Scan for the cell matching the given text and deliver its (x, y) coordinate at center. 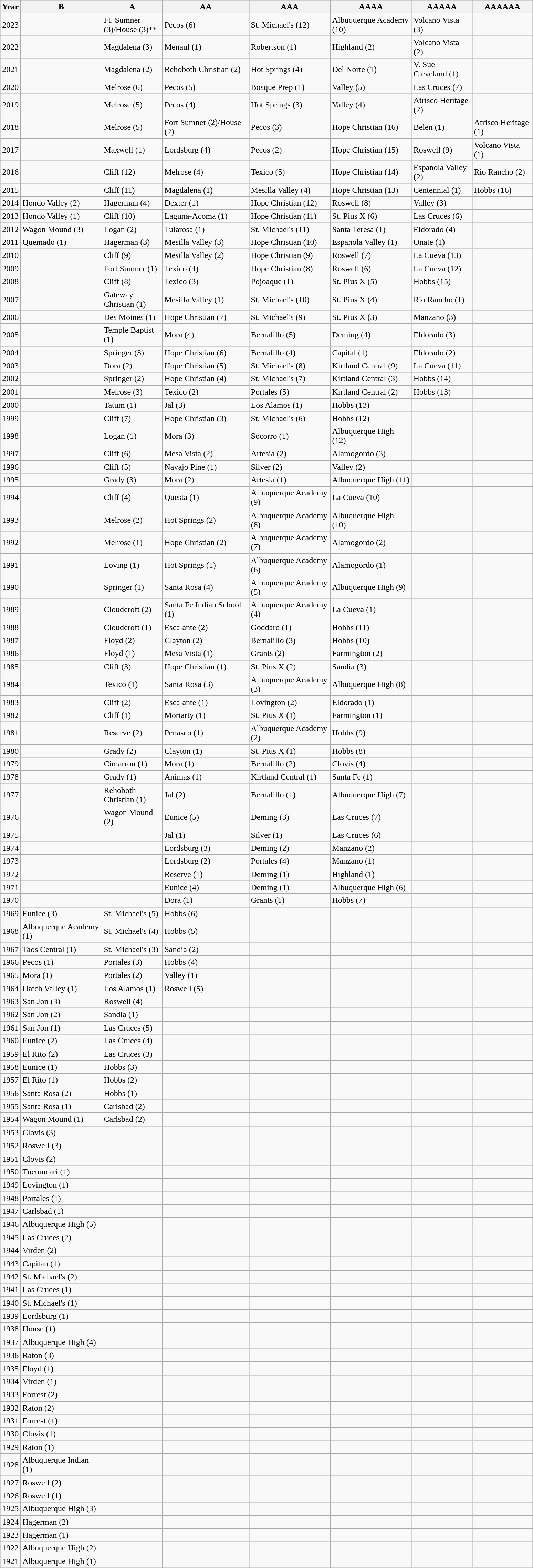
Cliff (8) (132, 282)
Eldorado (3) (442, 335)
Hope Christian (3) (206, 418)
A (132, 7)
Tatum (1) (132, 405)
Santa Rosa (2) (61, 1093)
1952 (10, 1146)
Texico (1) (132, 684)
Kirtland Central (2) (371, 392)
Roswell (8) (371, 203)
Albuquerque High (1) (61, 1561)
Santa Rosa (3) (206, 684)
Virden (2) (61, 1251)
Valley (3) (442, 203)
Valley (1) (206, 975)
Alamogordo (1) (371, 565)
Atrisco Heritage (1) (502, 127)
Robertson (1) (290, 47)
Logan (2) (132, 229)
Goddard (1) (290, 627)
1941 (10, 1290)
1962 (10, 1015)
1946 (10, 1224)
Santa Rosa (4) (206, 587)
1939 (10, 1316)
Jal (1) (206, 835)
Las Cruces (3) (132, 1054)
Cliff (10) (132, 216)
Cliff (3) (132, 667)
Portales (4) (290, 861)
2011 (10, 242)
Volcano Vista (2) (442, 47)
St. Michael's (3) (132, 949)
1980 (10, 751)
AAAAA (442, 7)
2020 (10, 87)
Santa Rosa (1) (61, 1106)
Espanola Valley (2) (442, 172)
Santa Fe (1) (371, 777)
AAAA (371, 7)
Mesilla Valley (1) (206, 300)
1969 (10, 913)
1989 (10, 609)
Year (10, 7)
Hope Christian (16) (371, 127)
Pecos (2) (290, 149)
2000 (10, 405)
Forrest (2) (61, 1394)
Sandia (1) (132, 1015)
1938 (10, 1329)
Hobbs (5) (206, 931)
Mora (2) (206, 480)
1999 (10, 418)
Cliff (12) (132, 172)
1934 (10, 1381)
1948 (10, 1198)
La Cueva (13) (442, 255)
Valley (4) (371, 105)
Eunice (5) (206, 817)
Hope Christian (14) (371, 172)
Hope Christian (11) (290, 216)
1994 (10, 498)
1964 (10, 989)
1930 (10, 1434)
Escalante (1) (206, 702)
1979 (10, 764)
Lordsburg (2) (206, 861)
Eldorado (4) (442, 229)
Portales (3) (132, 962)
Mora (4) (206, 335)
Atrisco Heritage (2) (442, 105)
1925 (10, 1509)
1982 (10, 715)
Hot Springs (1) (206, 565)
Grants (1) (290, 900)
Pecos (4) (206, 105)
Pecos (5) (206, 87)
Questa (1) (206, 498)
1995 (10, 480)
Deming (2) (290, 848)
1988 (10, 627)
Artesia (2) (290, 453)
Deming (4) (371, 335)
1968 (10, 931)
Melrose (3) (132, 392)
1942 (10, 1277)
1958 (10, 1067)
2018 (10, 127)
1937 (10, 1342)
Hobbs (7) (371, 900)
1983 (10, 702)
Tucumcari (1) (61, 1172)
Manzano (2) (371, 848)
2001 (10, 392)
2002 (10, 379)
1932 (10, 1408)
Capital (1) (371, 353)
Albuquerque Academy (7) (290, 543)
1971 (10, 887)
St. Pius X (6) (371, 216)
Hondo Valley (2) (61, 203)
Eldorado (1) (371, 702)
2019 (10, 105)
Hope Christian (9) (290, 255)
Cliff (6) (132, 453)
Texico (5) (290, 172)
Albuquerque Academy (5) (290, 587)
Roswell (4) (132, 1002)
2021 (10, 70)
Mesa Vista (2) (206, 453)
V. Sue Cleveland (1) (442, 70)
Grady (1) (132, 777)
Capitan (1) (61, 1264)
Bernalillo (2) (290, 764)
1926 (10, 1496)
1947 (10, 1211)
Carlsbad (1) (61, 1211)
1959 (10, 1054)
Albuquerque Academy (2) (290, 733)
1986 (10, 654)
Cloudcroft (2) (132, 609)
Las Cruces (4) (132, 1041)
Albuquerque Indian (1) (61, 1465)
Animas (1) (206, 777)
Forrest (1) (61, 1421)
Mesilla Valley (3) (206, 242)
Clovis (3) (61, 1132)
Deming (3) (290, 817)
Rio Rancho (2) (502, 172)
St. Michael's (9) (290, 317)
Texico (3) (206, 282)
Cloudcroft (1) (132, 627)
Hope Christian (10) (290, 242)
Albuquerque High (7) (371, 795)
Virden (1) (61, 1381)
Reserve (1) (206, 874)
Hobbs (16) (502, 190)
Silver (2) (290, 467)
AAAAAA (502, 7)
1955 (10, 1106)
Bernalillo (1) (290, 795)
Alamogordo (2) (371, 543)
Cliff (2) (132, 702)
1970 (10, 900)
St. Michael's (6) (290, 418)
1976 (10, 817)
2004 (10, 353)
Sandia (3) (371, 667)
1945 (10, 1237)
Albuquerque Academy (8) (290, 520)
Clovis (2) (61, 1159)
Reserve (2) (132, 733)
Albuquerque High (6) (371, 887)
Roswell (2) (61, 1483)
Melrose (4) (206, 172)
Valley (2) (371, 467)
Melrose (6) (132, 87)
Hot Springs (2) (206, 520)
Bernalillo (3) (290, 640)
San Jon (2) (61, 1015)
2022 (10, 47)
Hobbs (4) (206, 962)
Silver (1) (290, 835)
Hope Christian (12) (290, 203)
1991 (10, 565)
1965 (10, 975)
Cliff (1) (132, 715)
1960 (10, 1041)
Hope Christian (1) (206, 667)
B (61, 7)
Bernalillo (4) (290, 353)
Dora (1) (206, 900)
Clovis (4) (371, 764)
1975 (10, 835)
St. Michael's (12) (290, 25)
Farmington (1) (371, 715)
1950 (10, 1172)
Mesilla Valley (4) (290, 190)
Hope Christian (15) (371, 149)
Mora (3) (206, 436)
Dora (2) (132, 366)
Portales (2) (132, 975)
Wagon Mound (3) (61, 229)
Del Norte (1) (371, 70)
1966 (10, 962)
Hobbs (10) (371, 640)
Eunice (4) (206, 887)
Albuquerque Academy (10) (371, 25)
Albuquerque Academy (9) (290, 498)
Roswell (7) (371, 255)
Hope Christian (4) (206, 379)
2003 (10, 366)
Des Moines (1) (132, 317)
Magdalena (3) (132, 47)
Wagon Mound (1) (61, 1119)
Ft. Sumner (3)/House (3)** (132, 25)
Hatch Valley (1) (61, 989)
Hobbs (6) (206, 913)
Navajo Pine (1) (206, 467)
Jal (3) (206, 405)
Roswell (3) (61, 1146)
1929 (10, 1447)
Grants (2) (290, 654)
Hope Christian (8) (290, 269)
Kirtland Central (9) (371, 366)
Eldorado (2) (442, 353)
Onate (1) (442, 242)
Hobbs (12) (371, 418)
Albuquerque High (8) (371, 684)
Albuquerque High (4) (61, 1342)
Roswell (9) (442, 149)
2005 (10, 335)
Jal (2) (206, 795)
Roswell (1) (61, 1496)
1978 (10, 777)
1935 (10, 1368)
Socorro (1) (290, 436)
Hondo Valley (1) (61, 216)
1940 (10, 1303)
1963 (10, 1002)
Hope Christian (5) (206, 366)
Albuquerque High (5) (61, 1224)
Wagon Mound (2) (132, 817)
Albuquerque Academy (4) (290, 609)
Albuquerque High (11) (371, 480)
Highland (1) (371, 874)
Highland (2) (371, 47)
Hagerman (4) (132, 203)
Springer (2) (132, 379)
Fort Sumner (1) (132, 269)
El Rito (1) (61, 1080)
1967 (10, 949)
1961 (10, 1028)
Hope Christian (6) (206, 353)
Tularosa (1) (206, 229)
La Cueva (11) (442, 366)
1992 (10, 543)
Albuquerque High (10) (371, 520)
Hagerman (3) (132, 242)
La Cueva (12) (442, 269)
Menaul (1) (206, 47)
Laguna-Acoma (1) (206, 216)
1985 (10, 667)
2007 (10, 300)
Hot Springs (4) (290, 70)
Eunice (1) (61, 1067)
1972 (10, 874)
1931 (10, 1421)
2006 (10, 317)
Springer (3) (132, 353)
Grady (3) (132, 480)
San Jon (1) (61, 1028)
2014 (10, 203)
1951 (10, 1159)
Farmington (2) (371, 654)
1956 (10, 1093)
Hobbs (8) (371, 751)
St. Michael's (5) (132, 913)
1923 (10, 1535)
Hot Springs (3) (290, 105)
Volcano Vista (1) (502, 149)
Melrose (2) (132, 520)
Clayton (2) (206, 640)
1927 (10, 1483)
Hobbs (15) (442, 282)
Clovis (1) (61, 1434)
Cimarron (1) (132, 764)
Mesa Vista (1) (206, 654)
Lordsburg (4) (206, 149)
Dexter (1) (206, 203)
Centennial (1) (442, 190)
Springer (1) (132, 587)
1936 (10, 1355)
Eunice (2) (61, 1041)
Belen (1) (442, 127)
Mesilla Valley (2) (206, 255)
1928 (10, 1465)
2023 (10, 25)
1998 (10, 436)
Volcano Vista (3) (442, 25)
Lovington (1) (61, 1185)
Sandia (2) (206, 949)
St. Pius X (4) (371, 300)
Texico (4) (206, 269)
Cliff (11) (132, 190)
1921 (10, 1561)
1944 (10, 1251)
Portales (5) (290, 392)
1987 (10, 640)
St. Michael's (7) (290, 379)
Rehoboth Christian (2) (206, 70)
St. Pius X (2) (290, 667)
Magdalena (1) (206, 190)
Texico (2) (206, 392)
Las Cruces (5) (132, 1028)
St. Michael's (1) (61, 1303)
Cliff (4) (132, 498)
Logan (1) (132, 436)
1993 (10, 520)
Taos Central (1) (61, 949)
Hobbs (2) (132, 1080)
1973 (10, 861)
1957 (10, 1080)
Magdalena (2) (132, 70)
Albuquerque High (3) (61, 1509)
2010 (10, 255)
2016 (10, 172)
Manzano (1) (371, 861)
Valley (5) (371, 87)
Fort Sumner (2)/House (2) (206, 127)
1997 (10, 453)
1990 (10, 587)
1974 (10, 848)
Bernalillo (5) (290, 335)
St. Pius X (3) (371, 317)
Cliff (7) (132, 418)
Cliff (9) (132, 255)
Bosque Prep (1) (290, 87)
Raton (1) (61, 1447)
Lovington (2) (290, 702)
House (1) (61, 1329)
Roswell (5) (206, 989)
Quemado (1) (61, 242)
Las Cruces (1) (61, 1290)
Manzano (3) (442, 317)
Moriarty (1) (206, 715)
2017 (10, 149)
2009 (10, 269)
Kirtland Central (3) (371, 379)
Albuquerque High (9) (371, 587)
Penasco (1) (206, 733)
Pecos (3) (290, 127)
Roswell (6) (371, 269)
Hagerman (1) (61, 1535)
1977 (10, 795)
Kirtland Central (1) (290, 777)
Maxwell (1) (132, 149)
Portales (1) (61, 1198)
Loving (1) (132, 565)
Albuquerque Academy (3) (290, 684)
St. Michael's (10) (290, 300)
Alamogordo (3) (371, 453)
Hagerman (2) (61, 1522)
2008 (10, 282)
St. Michael's (2) (61, 1277)
1981 (10, 733)
Grady (2) (132, 751)
Hobbs (14) (442, 379)
AA (206, 7)
Artesia (1) (290, 480)
Santa Fe Indian School (1) (206, 609)
Espanola Valley (1) (371, 242)
Hope Christian (7) (206, 317)
San Jon (3) (61, 1002)
1954 (10, 1119)
1953 (10, 1132)
1984 (10, 684)
Raton (3) (61, 1355)
Eunice (3) (61, 913)
Temple Baptist (1) (132, 335)
Santa Teresa (1) (371, 229)
Rehoboth Christian (1) (132, 795)
El Rito (2) (61, 1054)
Hobbs (3) (132, 1067)
Gateway Christian (1) (132, 300)
Albuquerque High (2) (61, 1548)
1933 (10, 1394)
1943 (10, 1264)
2013 (10, 216)
Melrose (1) (132, 543)
Escalante (2) (206, 627)
St. Pius X (5) (371, 282)
St. Michael's (11) (290, 229)
Cliff (5) (132, 467)
Hobbs (9) (371, 733)
Pecos (1) (61, 962)
Rio Rancho (1) (442, 300)
Clayton (1) (206, 751)
Pecos (6) (206, 25)
1922 (10, 1548)
Pojoaque (1) (290, 282)
St. Michael's (4) (132, 931)
1924 (10, 1522)
Hobbs (1) (132, 1093)
Hope Christian (2) (206, 543)
2012 (10, 229)
Floyd (2) (132, 640)
St. Michael's (8) (290, 366)
Albuquerque Academy (1) (61, 931)
Albuquerque Academy (6) (290, 565)
1949 (10, 1185)
Hobbs (11) (371, 627)
Lordsburg (3) (206, 848)
Las Cruces (2) (61, 1237)
AAA (290, 7)
2015 (10, 190)
La Cueva (10) (371, 498)
Lordsburg (1) (61, 1316)
Hope Christian (13) (371, 190)
La Cueva (1) (371, 609)
Raton (2) (61, 1408)
Albuquerque High (12) (371, 436)
1996 (10, 467)
